Pinpoint the cell where the given text exists, returning its [x, y] midpoint coordinate. 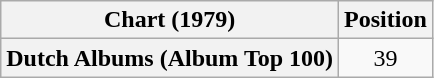
Position [386, 20]
Dutch Albums (Album Top 100) [170, 58]
39 [386, 58]
Chart (1979) [170, 20]
